For the text-containing cell, return its midpoint in [X, Y] coordinate format. 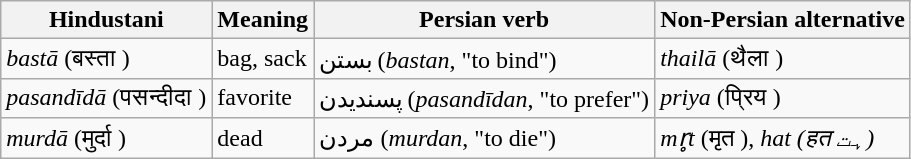
پسندیدن (pasandīdan, "to prefer") [484, 98]
favorite [263, 98]
bag, sack [263, 59]
مردن (murdan, "to die") [484, 138]
pasandīdā (पसन्दीदा ) [106, 98]
mr̥t (मृत ), hat (हत ہت) [783, 138]
بستن (bastan, "to bind") [484, 59]
Hindustani [106, 20]
Non-Persian alternative [783, 20]
Persian verb [484, 20]
thailā (थैला ) [783, 59]
murdā (मुर्दा ) [106, 138]
dead [263, 138]
Meaning [263, 20]
bastā (बस्ता ) [106, 59]
priya (प्रिय ) [783, 98]
